Return the [X, Y] coordinate for the center point of the cell that contains the specified text.  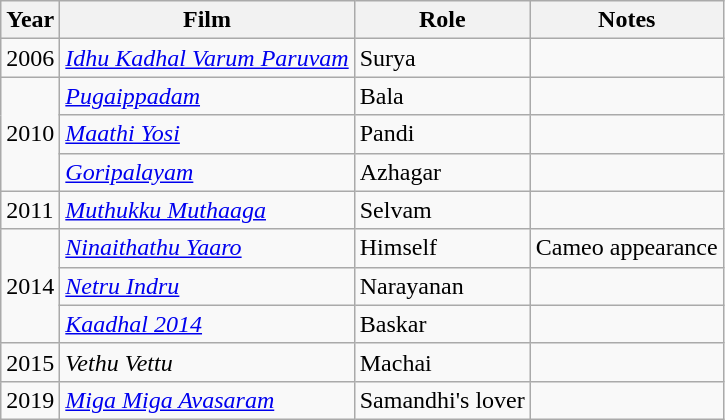
Vethu Vettu [207, 362]
2010 [30, 134]
Maathi Yosi [207, 134]
Selvam [442, 210]
Pandi [442, 134]
2006 [30, 58]
Idhu Kadhal Varum Paruvam [207, 58]
Role [442, 20]
2014 [30, 286]
Surya [442, 58]
Pugaippadam [207, 96]
Miga Miga Avasaram [207, 400]
Netru Indru [207, 286]
Bala [442, 96]
Baskar [442, 324]
Year [30, 20]
2019 [30, 400]
Machai [442, 362]
Narayanan [442, 286]
Goripalayam [207, 172]
Cameo appearance [626, 248]
2011 [30, 210]
Samandhi's lover [442, 400]
Kaadhal 2014 [207, 324]
Ninaithathu Yaaro [207, 248]
Muthukku Muthaaga [207, 210]
Azhagar [442, 172]
Notes [626, 20]
Film [207, 20]
Himself [442, 248]
2015 [30, 362]
